Detect which cell encompasses the target text, then output its [X, Y] center coordinate. 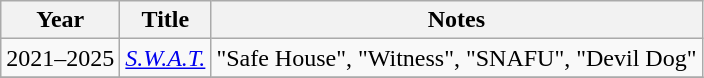
2021–2025 [60, 58]
Title [166, 20]
"Safe House", "Witness", "SNAFU", "Devil Dog" [456, 58]
Year [60, 20]
S.W.A.T. [166, 58]
Notes [456, 20]
